Locate the cell with the specified text and output its [X, Y] center coordinate. 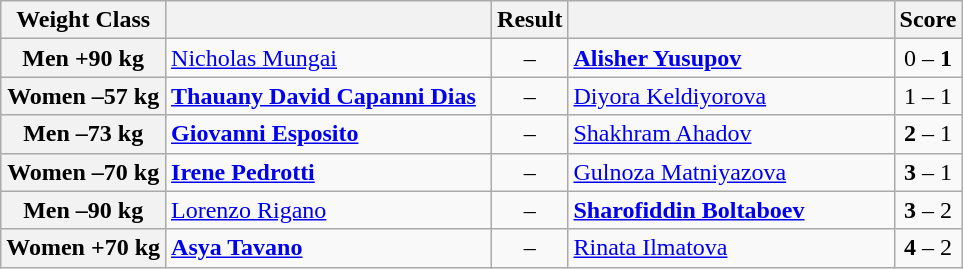
Diyora Keldiyorova [731, 96]
Giovanni Esposito [329, 134]
Thauany David Capanni Dias [329, 96]
3 – 2 [928, 210]
Women –57 kg [84, 96]
Weight Class [84, 20]
Women +70 kg [84, 248]
Lorenzo Rigano [329, 210]
Score [928, 20]
Men –90 kg [84, 210]
Result [530, 20]
3 – 1 [928, 172]
Asya Tavano [329, 248]
Nicholas Mungai [329, 58]
Rinata Ilmatova [731, 248]
Alisher Yusupov [731, 58]
0 – 1 [928, 58]
4 – 2 [928, 248]
Sharofiddin Boltaboev [731, 210]
Shakhram Ahadov [731, 134]
Women –70 kg [84, 172]
Men +90 kg [84, 58]
Gulnoza Matniyazova [731, 172]
Men –73 kg [84, 134]
2 – 1 [928, 134]
Irene Pedrotti [329, 172]
1 – 1 [928, 96]
